Provide the [x, y] coordinate of the cell's center where the given text is located.  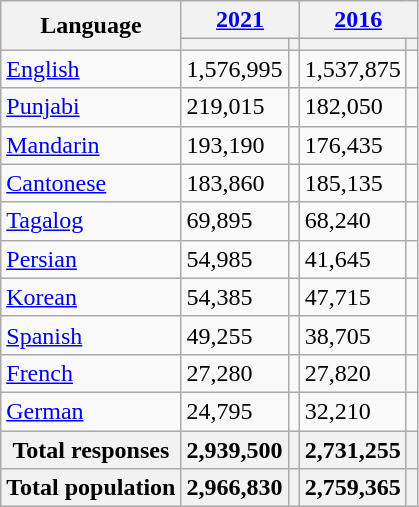
Persian [91, 259]
Cantonese [91, 183]
1,576,995 [234, 69]
Total responses [91, 449]
Punjabi [91, 107]
2,759,365 [352, 488]
38,705 [352, 335]
47,715 [352, 297]
German [91, 411]
French [91, 373]
2016 [358, 20]
2,939,500 [234, 449]
2021 [240, 20]
Tagalog [91, 221]
2,966,830 [234, 488]
41,645 [352, 259]
1,537,875 [352, 69]
219,015 [234, 107]
183,860 [234, 183]
Language [91, 26]
Spanish [91, 335]
Total population [91, 488]
185,135 [352, 183]
68,240 [352, 221]
27,280 [234, 373]
54,385 [234, 297]
Korean [91, 297]
69,895 [234, 221]
English [91, 69]
2,731,255 [352, 449]
Mandarin [91, 145]
193,190 [234, 145]
176,435 [352, 145]
32,210 [352, 411]
182,050 [352, 107]
49,255 [234, 335]
24,795 [234, 411]
27,820 [352, 373]
54,985 [234, 259]
